Return [x, y] of the center of cell containing provided text 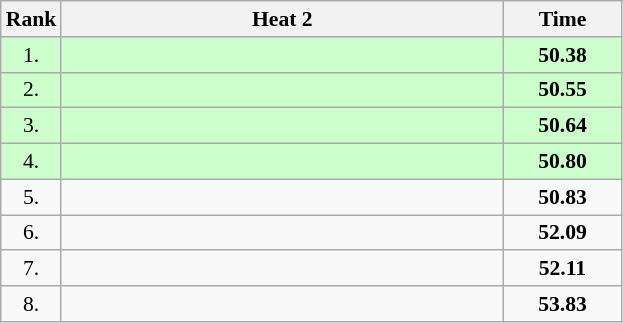
50.80 [562, 162]
50.83 [562, 197]
3. [32, 126]
50.55 [562, 90]
50.38 [562, 55]
50.64 [562, 126]
Heat 2 [282, 19]
Rank [32, 19]
7. [32, 269]
8. [32, 304]
53.83 [562, 304]
2. [32, 90]
5. [32, 197]
6. [32, 233]
52.11 [562, 269]
4. [32, 162]
1. [32, 55]
52.09 [562, 233]
Time [562, 19]
